Pinpoint the cell where the given text exists, returning its (x, y) midpoint coordinate. 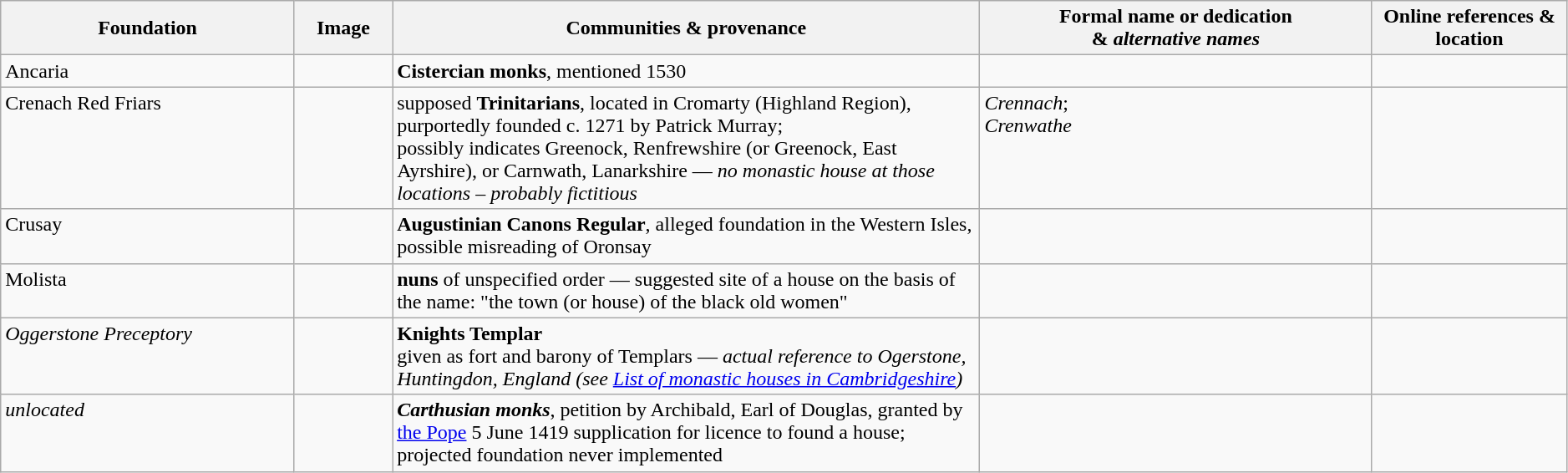
Foundation (148, 28)
Ancaria (148, 71)
Online references & location (1469, 28)
Formal name or dedication & alternative names (1176, 28)
Crennach;Crenwathe (1176, 148)
Cistercian monks, mentioned 1530 (687, 71)
unlocated (148, 433)
nuns of unspecified order — suggested site of a house on the basis of the name: "the town (or house) of the black old women" (687, 291)
Image (343, 28)
Molista (148, 291)
Crusay (148, 236)
Communities & provenance (687, 28)
Crenach Red Friars (148, 148)
Augustinian Canons Regular, alleged foundation in the Western Isles, possible misreading of Oronsay (687, 236)
Oggerstone Preceptory (148, 356)
